Return (X, Y) of the center of cell containing provided text 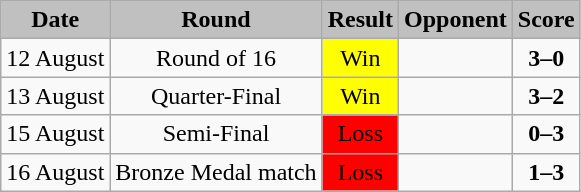
16 August (56, 172)
13 August (56, 96)
Round of 16 (216, 58)
0–3 (546, 134)
Opponent (456, 20)
1–3 (546, 172)
3–2 (546, 96)
Round (216, 20)
Semi-Final (216, 134)
12 August (56, 58)
Date (56, 20)
Bronze Medal match (216, 172)
15 August (56, 134)
Quarter-Final (216, 96)
3–0 (546, 58)
Score (546, 20)
Result (360, 20)
